Search for the cell housing the specified text and yield its [x, y] center coordinate. 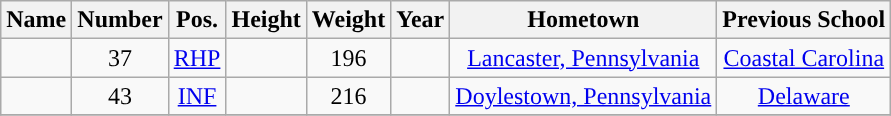
Number [120, 20]
RHP [197, 58]
Lancaster, Pennsylvania [584, 58]
Coastal Carolina [804, 58]
Year [420, 20]
Doylestown, Pennsylvania [584, 96]
Weight [348, 20]
37 [120, 58]
Height [266, 20]
INF [197, 96]
43 [120, 96]
Hometown [584, 20]
216 [348, 96]
Name [36, 20]
196 [348, 58]
Pos. [197, 20]
Delaware [804, 96]
Previous School [804, 20]
